Extract the [X, Y] coordinate from the center of the cell holding the provided text.  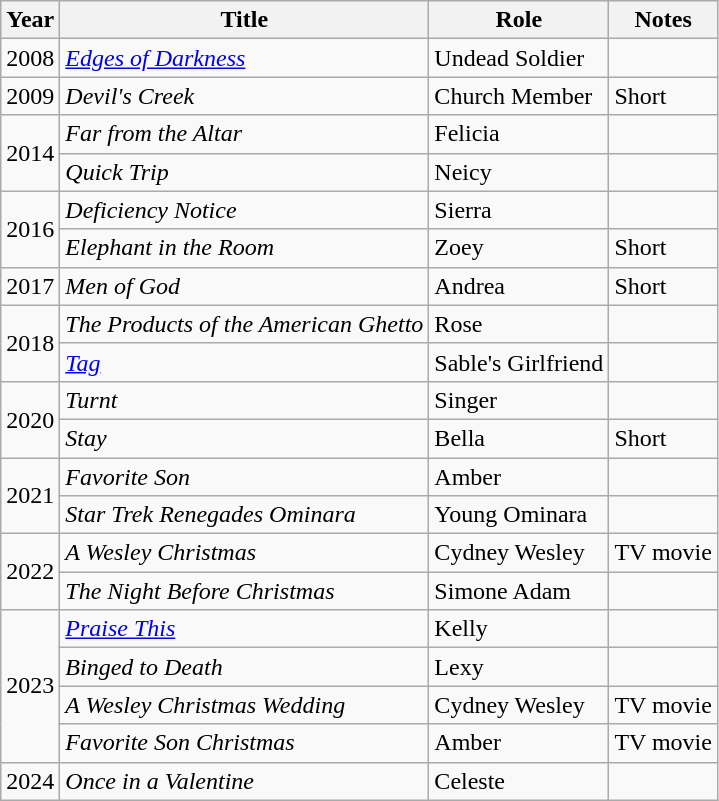
Tag [244, 362]
Kelly [519, 629]
Singer [519, 400]
Andrea [519, 286]
Title [244, 20]
A Wesley Christmas Wedding [244, 705]
Zoey [519, 248]
Neicy [519, 172]
Men of God [244, 286]
Sierra [519, 210]
Favorite Son Christmas [244, 743]
Edges of Darkness [244, 58]
Stay [244, 438]
Turnt [244, 400]
Simone Adam [519, 591]
2014 [30, 153]
2016 [30, 229]
Far from the Altar [244, 134]
Once in a Valentine [244, 781]
Felicia [519, 134]
2023 [30, 686]
2008 [30, 58]
Elephant in the Room [244, 248]
Year [30, 20]
Celeste [519, 781]
2018 [30, 343]
Role [519, 20]
2009 [30, 96]
Church Member [519, 96]
2024 [30, 781]
The Products of the American Ghetto [244, 324]
Star Trek Renegades Ominara [244, 515]
2017 [30, 286]
Favorite Son [244, 477]
Rose [519, 324]
Lexy [519, 667]
Bella [519, 438]
Binged to Death [244, 667]
The Night Before Christmas [244, 591]
Sable's Girlfriend [519, 362]
Deficiency Notice [244, 210]
Undead Soldier [519, 58]
Quick Trip [244, 172]
Notes [664, 20]
Devil's Creek [244, 96]
Young Ominara [519, 515]
2022 [30, 572]
Praise This [244, 629]
2020 [30, 419]
2021 [30, 496]
A Wesley Christmas [244, 553]
